Provide the [X, Y] coordinate of the cell's center where the given text is located.  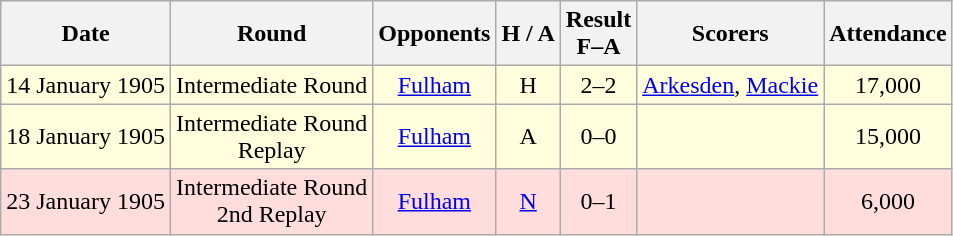
N [528, 202]
14 January 1905 [86, 85]
Round [271, 34]
17,000 [888, 85]
Arkesden, Mackie [730, 85]
Intermediate Round [271, 85]
Opponents [434, 34]
Intermediate Round2nd Replay [271, 202]
15,000 [888, 136]
A [528, 136]
18 January 1905 [86, 136]
23 January 1905 [86, 202]
0–1 [598, 202]
H [528, 85]
Attendance [888, 34]
0–0 [598, 136]
H / A [528, 34]
2–2 [598, 85]
6,000 [888, 202]
ResultF–A [598, 34]
Date [86, 34]
Intermediate RoundReplay [271, 136]
Scorers [730, 34]
